Find where the given text appears and provide that cell's center as (x, y) coordinate. 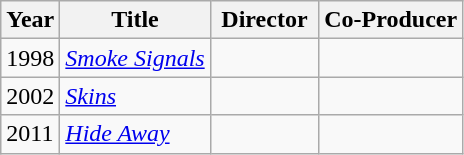
Co-Producer (391, 20)
2002 (30, 96)
Hide Away (135, 134)
Director (264, 20)
2011 (30, 134)
Year (30, 20)
1998 (30, 58)
Skins (135, 96)
Title (135, 20)
Smoke Signals (135, 58)
